From the cell containing the given text, extract its center point as (x, y) coordinate. 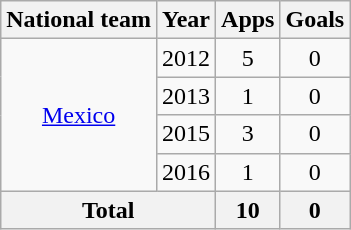
Apps (248, 20)
Goals (315, 20)
5 (248, 58)
3 (248, 134)
National team (79, 20)
2013 (186, 96)
Mexico (79, 115)
2015 (186, 134)
Total (108, 210)
10 (248, 210)
Year (186, 20)
2016 (186, 172)
2012 (186, 58)
